Identify which cell holds the provided text, then report its (X, Y) central coordinate. 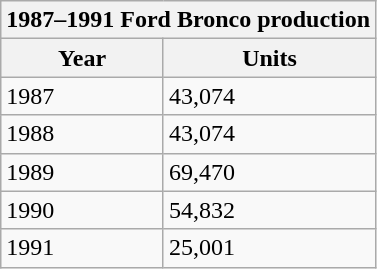
1990 (82, 210)
1987 (82, 96)
1988 (82, 134)
54,832 (269, 210)
1991 (82, 248)
Units (269, 58)
1989 (82, 172)
69,470 (269, 172)
1987–1991 Ford Bronco production (188, 20)
25,001 (269, 248)
Year (82, 58)
